Search for the cell housing the specified text and yield its [x, y] center coordinate. 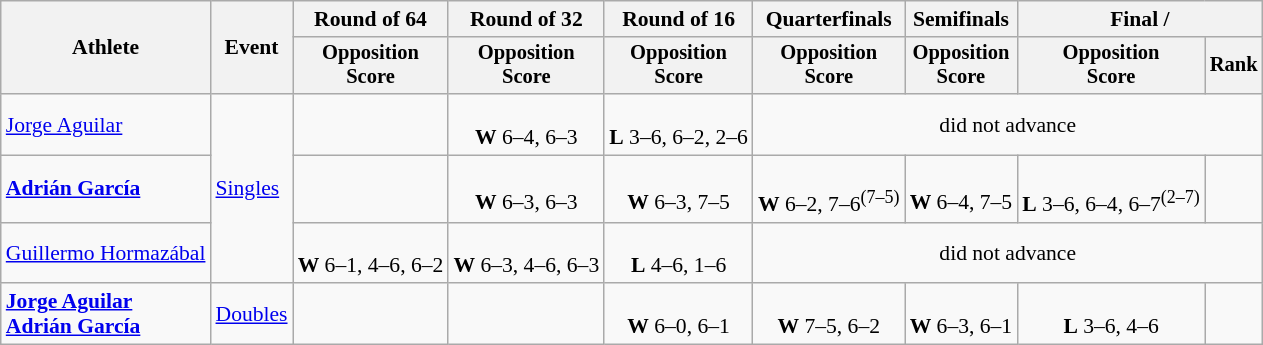
W 6–4, 7–5 [962, 190]
W 6–3, 4–6, 6–3 [526, 252]
W 7–5, 6–2 [829, 314]
Round of 64 [371, 19]
W 6–3, 6–1 [962, 314]
Rank [1234, 66]
Doubles [251, 314]
Final / [1140, 19]
Round of 16 [678, 19]
Singles [251, 188]
Semifinals [962, 19]
L 4–6, 1–6 [678, 252]
W 6–3, 7–5 [678, 190]
Adrián García [106, 190]
W 6–0, 6–1 [678, 314]
L 3–6, 6–4, 6–7(2–7) [1111, 190]
Guillermo Hormazábal [106, 252]
Event [251, 48]
Jorge AguilarAdrián García [106, 314]
L 3–6, 4–6 [1111, 314]
L 3–6, 6–2, 2–6 [678, 124]
Jorge Aguilar [106, 124]
W 6–4, 6–3 [526, 124]
Round of 32 [526, 19]
W 6–1, 4–6, 6–2 [371, 252]
W 6–3, 6–3 [526, 190]
Athlete [106, 48]
Quarterfinals [829, 19]
W 6–2, 7–6(7–5) [829, 190]
